Detect which cell encompasses the target text, then output its [X, Y] center coordinate. 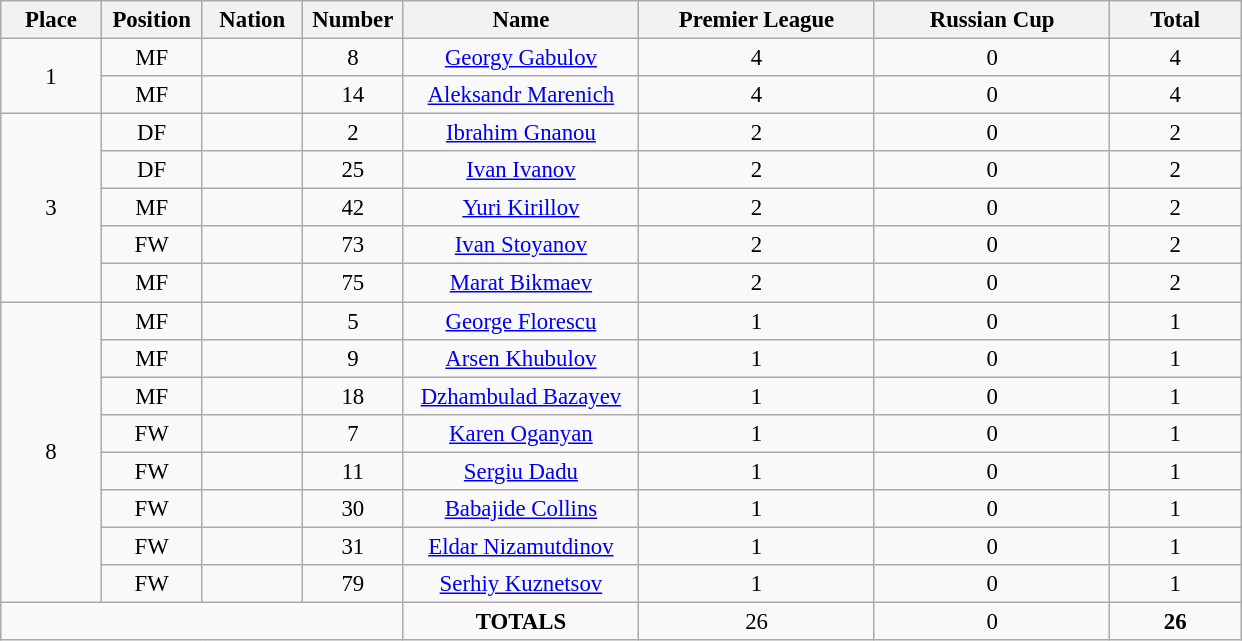
14 [354, 95]
Arsen Khubulov [521, 358]
Karen Oganyan [521, 433]
Georgy Gabulov [521, 58]
3 [52, 208]
Premier League [757, 20]
Babajide Collins [521, 509]
TOTALS [521, 621]
Position [152, 20]
30 [354, 509]
73 [354, 245]
Nation [252, 20]
Number [354, 20]
Ibrahim Gnanou [521, 133]
Place [52, 20]
Aleksandr Marenich [521, 95]
Name [521, 20]
Marat Bikmaev [521, 283]
31 [354, 546]
42 [354, 208]
Ivan Stoyanov [521, 245]
Yuri Kirillov [521, 208]
Ivan Ivanov [521, 170]
Total [1176, 20]
Russian Cup [992, 20]
Dzhambulad Bazayev [521, 396]
Serhiy Kuznetsov [521, 584]
5 [354, 321]
11 [354, 471]
79 [354, 584]
7 [354, 433]
George Florescu [521, 321]
Sergiu Dadu [521, 471]
25 [354, 170]
9 [354, 358]
18 [354, 396]
75 [354, 283]
Eldar Nizamutdinov [521, 546]
